Scan for the cell matching the given text and deliver its [x, y] coordinate at center. 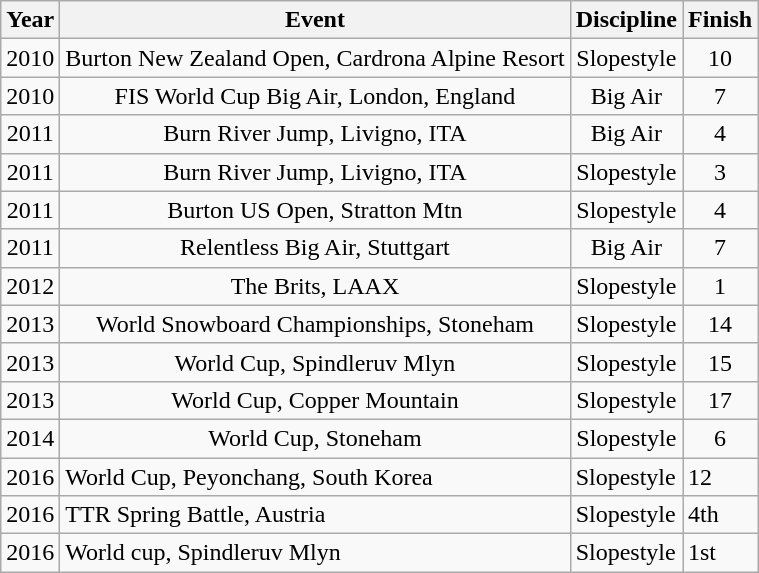
1st [720, 553]
14 [720, 324]
2012 [30, 286]
Discipline [626, 20]
World Cup, Copper Mountain [315, 400]
World Cup, Stoneham [315, 438]
World Snowboard Championships, Stoneham [315, 324]
17 [720, 400]
15 [720, 362]
FIS World Cup Big Air, London, England [315, 96]
12 [720, 477]
The Brits, LAAX [315, 286]
Finish [720, 20]
1 [720, 286]
3 [720, 172]
World cup, Spindleruv Mlyn [315, 553]
4th [720, 515]
Event [315, 20]
World Cup, Spindleruv Mlyn [315, 362]
World Cup, Peyonchang, South Korea [315, 477]
Year [30, 20]
Burton US Open, Stratton Mtn [315, 210]
2014 [30, 438]
TTR Spring Battle, Austria [315, 515]
10 [720, 58]
6 [720, 438]
Relentless Big Air, Stuttgart [315, 248]
Burton New Zealand Open, Cardrona Alpine Resort [315, 58]
